Find where the given text appears and provide that cell's center as [X, Y] coordinate. 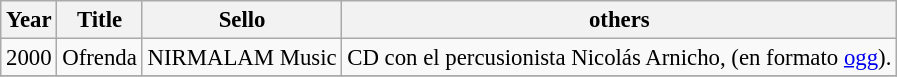
CD con el percusionista Nicolás Arnicho, (en formato ogg). [620, 58]
Sello [242, 20]
NIRMALAM Music [242, 58]
others [620, 20]
Year [29, 20]
2000 [29, 58]
Ofrenda [100, 58]
Title [100, 20]
